Pinpoint the cell where the given text exists, returning its [X, Y] midpoint coordinate. 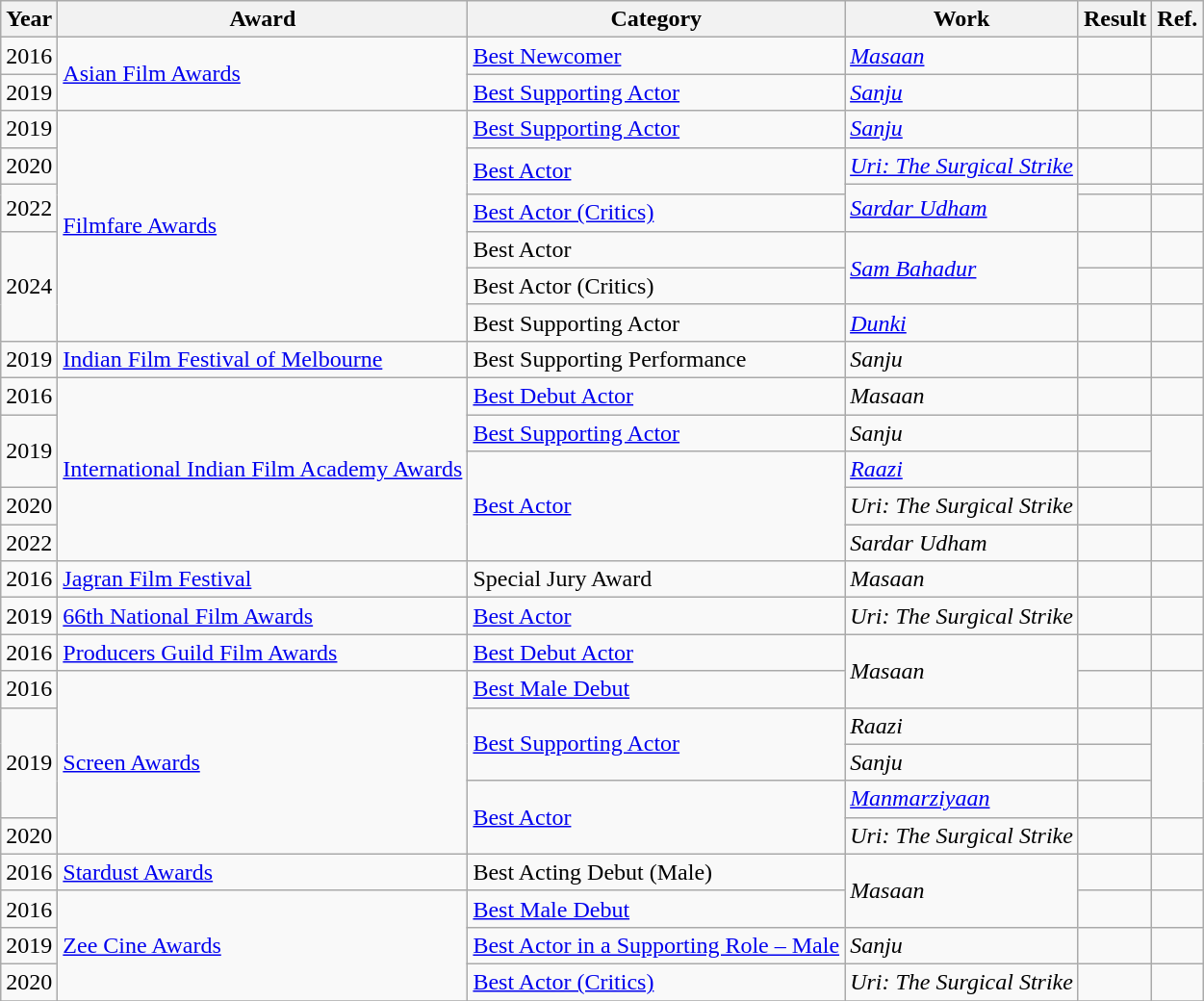
Manmarziyaan [962, 799]
2024 [29, 286]
Ref. [1178, 19]
Special Jury Award [656, 579]
Award [263, 19]
Work [962, 19]
Best Actor in a Supporting Role – Male [656, 945]
Dunki [962, 322]
Year [29, 19]
Sam Bahadur [962, 268]
Best Acting Debut (Male) [656, 872]
Zee Cine Awards [263, 945]
66th National Film Awards [263, 616]
Indian Film Festival of Melbourne [263, 359]
International Indian Film Academy Awards [263, 469]
Result [1114, 19]
Best Newcomer [656, 56]
Category [656, 19]
Stardust Awards [263, 872]
Filmfare Awards [263, 225]
Asian Film Awards [263, 74]
Screen Awards [263, 762]
Best Supporting Performance [656, 359]
Producers Guild Film Awards [263, 653]
Jagran Film Festival [263, 579]
